Pinpoint the cell where the given text exists, returning its (X, Y) midpoint coordinate. 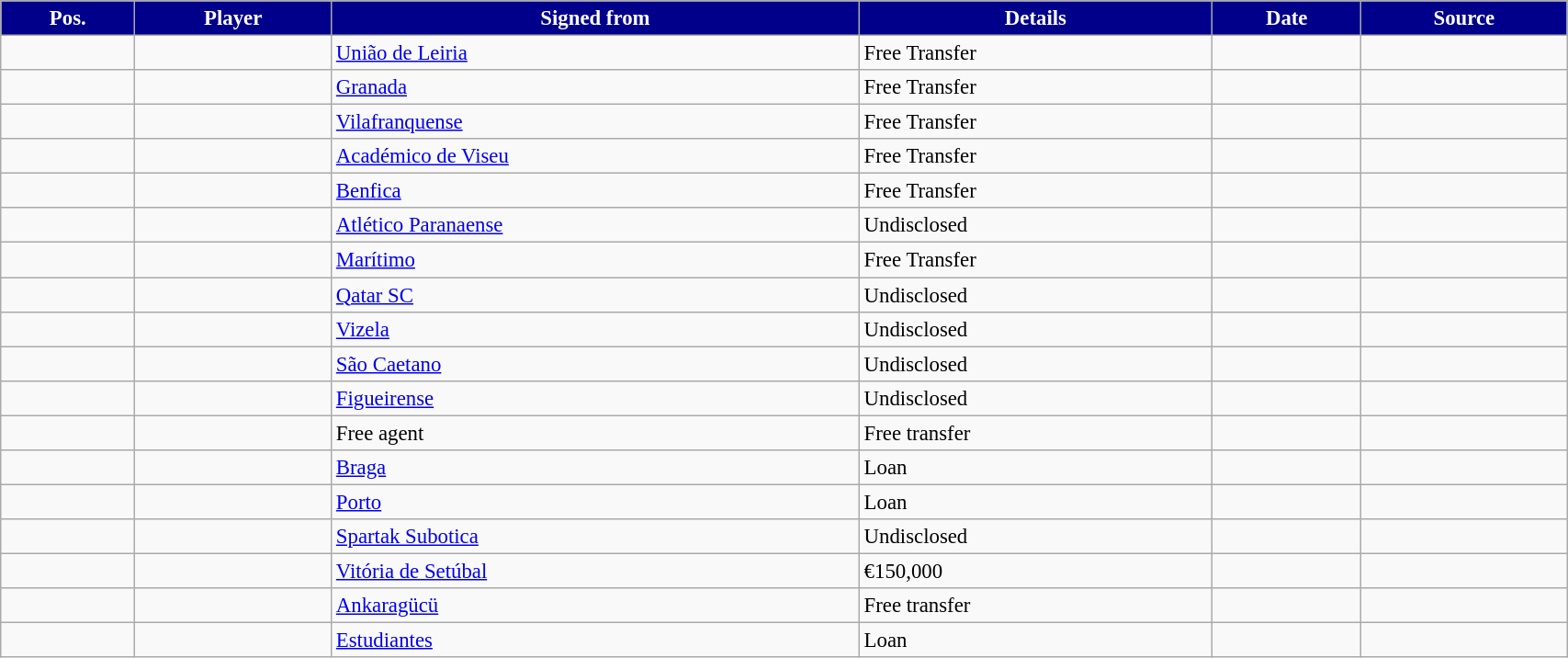
Source (1464, 18)
São Caetano (595, 364)
Granada (595, 87)
Signed from (595, 18)
Porto (595, 502)
Figueirense (595, 398)
Benfica (595, 191)
Marítimo (595, 260)
Player (233, 18)
Braga (595, 468)
Vilafranquense (595, 122)
Ankaragücü (595, 606)
União de Leiria (595, 53)
Académico de Viseu (595, 156)
Qatar SC (595, 295)
Spartak Subotica (595, 537)
Date (1286, 18)
Vizela (595, 329)
Pos. (68, 18)
€150,000 (1035, 571)
Free agent (595, 433)
Vitória de Setúbal (595, 571)
Details (1035, 18)
Atlético Paranaense (595, 225)
Estudiantes (595, 641)
